Extract the [x, y] coordinate from the center of the cell holding the provided text.  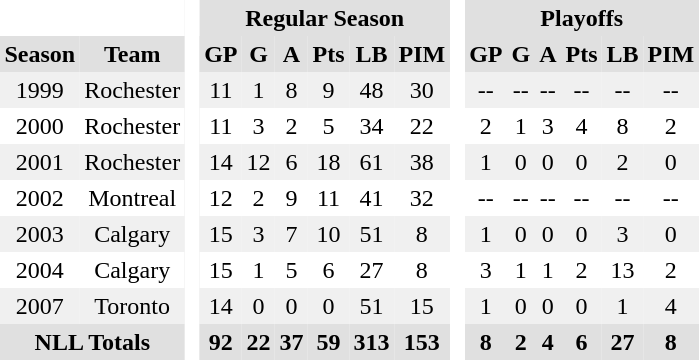
2007 [40, 306]
NLL Totals [92, 342]
34 [372, 126]
Playoffs [582, 18]
2000 [40, 126]
13 [622, 270]
Toronto [132, 306]
7 [292, 234]
37 [292, 342]
Regular Season [325, 18]
10 [328, 234]
38 [422, 162]
30 [422, 90]
92 [221, 342]
2001 [40, 162]
59 [328, 342]
313 [372, 342]
Team [132, 54]
2003 [40, 234]
61 [372, 162]
41 [372, 198]
153 [422, 342]
48 [372, 90]
Season [40, 54]
1999 [40, 90]
Montreal [132, 198]
32 [422, 198]
2002 [40, 198]
2004 [40, 270]
18 [328, 162]
